Return (X, Y) of the center of cell containing provided text 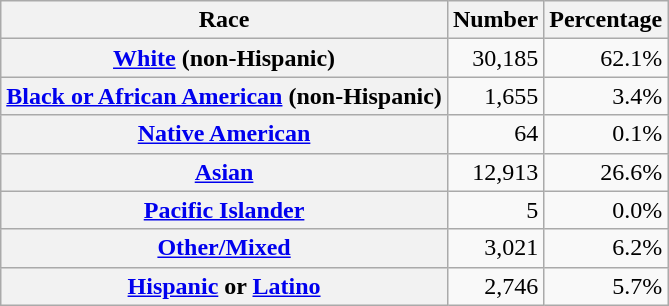
Asian (224, 172)
0.1% (606, 134)
3.4% (606, 96)
30,185 (495, 58)
5.7% (606, 286)
Race (224, 20)
5 (495, 210)
Hispanic or Latino (224, 286)
Native American (224, 134)
0.0% (606, 210)
Percentage (606, 20)
1,655 (495, 96)
26.6% (606, 172)
3,021 (495, 248)
Number (495, 20)
Black or African American (non-Hispanic) (224, 96)
62.1% (606, 58)
White (non-Hispanic) (224, 58)
2,746 (495, 286)
Other/Mixed (224, 248)
6.2% (606, 248)
64 (495, 134)
Pacific Islander (224, 210)
12,913 (495, 172)
